Find where the given text appears and provide that cell's center as [x, y] coordinate. 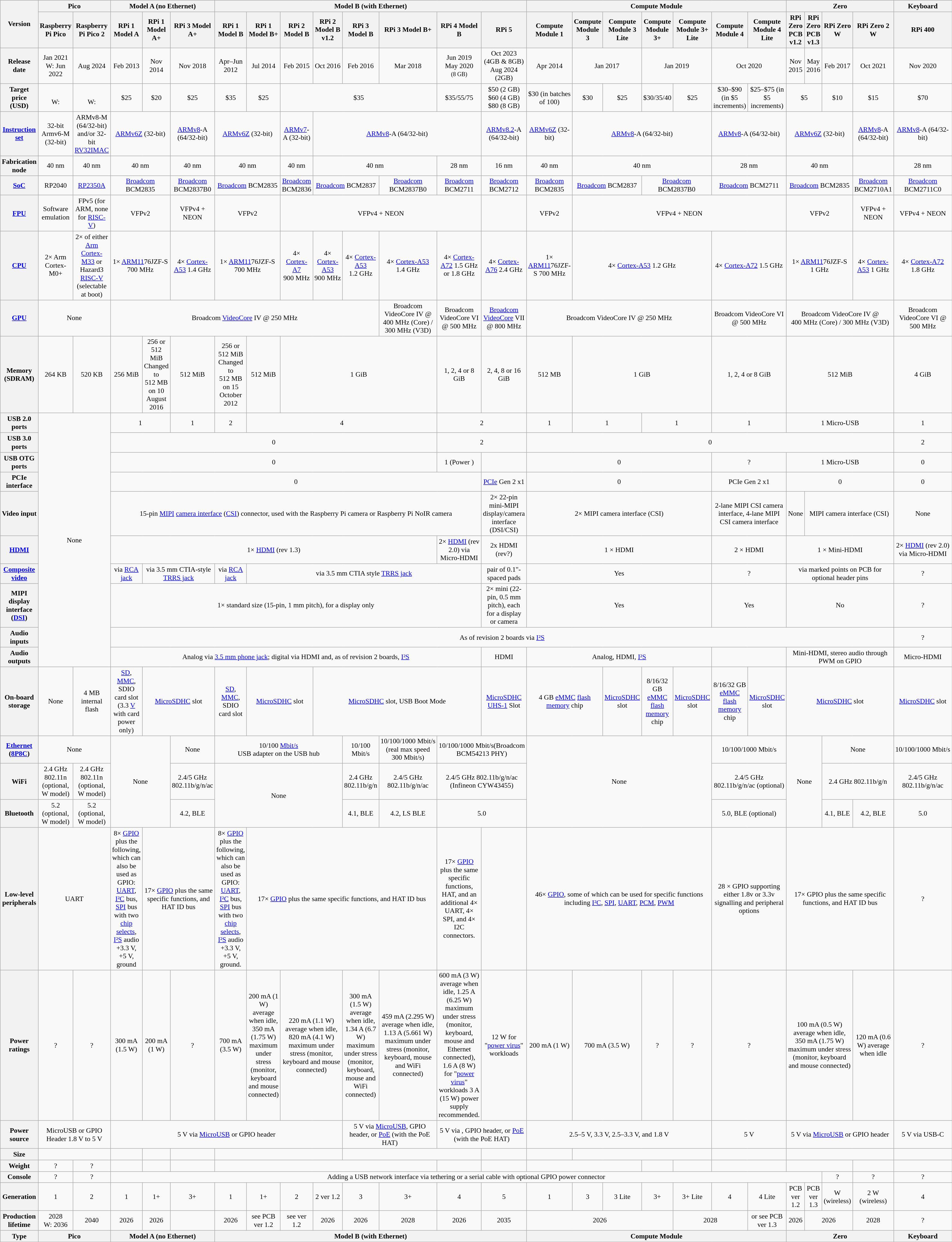
2 ver 1.2 [328, 1197]
2.4/5 GHz 802.11b/g/n/ac (Infineon CYW43455) [482, 782]
Jun 2019May 2020 (8 GB) [459, 66]
2× 22-pin mini-MIPI display/camera interface (DSI/CSI) [504, 514]
32-bit Armv6-M (32-bit) [56, 134]
1× standard size (15-pin, 1 mm pitch), for a display only [296, 605]
4× Cortex-A72 1.5 GHz or 1.8 GHz [459, 266]
100 mA (0.5 W) average when idle, 350 mA (1.75 W) maximum under stress (monitor, keyboard and mouse connected) [820, 1045]
2-lane MIPI CSI camera interface, 4-lane MIPI CSI camera interface [749, 514]
$70 [923, 98]
CPU [19, 266]
RPi 5 [504, 30]
3 Lite [622, 1197]
Jan 2017 [607, 66]
Console [19, 1177]
RPi 1 Model A+ [156, 30]
2.5–5 V, 3.3 V, 2.5–3.3 V, and 1.8 V [619, 1135]
Audio inputs [19, 638]
2 W (wireless) [873, 1197]
2040 [92, 1220]
SoC [19, 185]
2× Arm Cortex-M0+ [56, 266]
4 MB internal flash [92, 701]
1 (Power ) [459, 462]
Target price (USD) [19, 98]
$10 [837, 98]
264 KB [56, 375]
$30–$90 (in $5 increments) [730, 98]
MicroSDHC slot, USB Boot Mode [397, 701]
$30/35/40 [657, 98]
Compute Module 4 Lite [767, 30]
1 × Mini-HDMI [840, 550]
Mar 2018 [408, 66]
UART [75, 899]
Compute Module 4 [730, 30]
Compute Module 3 Lite [622, 30]
May 2016 [813, 66]
Power ratings [19, 1045]
5 V [749, 1135]
Nov 2014 [156, 66]
Feb 2015 [296, 66]
520 KB [92, 375]
300 mA (1.5 W) average when idle, 1.34 A (6.7 W) maximum under stress (monitor, keyboard, mouse and WiFi connected) [360, 1045]
4× Cortex-A72 1.5 GHz [749, 266]
RPi Zero 2 W [873, 30]
Audio outputs [19, 657]
10/100 Mbit/sUSB adapter on the USB hub [279, 749]
8× GPIO plus the following, which can also be used as GPIO: UART, I²C bus, SPI bus with two chip selects, I²S audio +3.3 V, +5 V, ground. [231, 899]
2, 4, 8 or 16 GiB [504, 375]
RPi 2 Model B v1.2 [328, 30]
Apr–Jun 2012 [231, 66]
Broadcom BCM2836 [296, 185]
Raspberry Pi Pico 2 [92, 30]
2× mini (22-pin, 0.5 mm pitch), each for a display or camera [504, 605]
5 V via USB-C [923, 1135]
RPi 1 Model A [127, 30]
RPi 3 Model A+ [192, 30]
Oct 2021 [873, 66]
RPi Zero PCB v1.3 [813, 30]
Jan 2019 [677, 66]
or see PCB ver 1.3 [767, 1220]
Low-level peripherals [19, 899]
$25–$75 (in $5 increments) [767, 98]
28 × GPIO supporting either 1.8v or 3.3v signalling and peripheral options [749, 899]
RP2350A [92, 185]
$35/55/75 [459, 98]
5.0, BLE (optional) [749, 814]
Ethernet (8P8C) [19, 749]
RPi 3 Model B+ [408, 30]
5 V via MicroUSB, GPIO header, or PoE (with the PoE HAT) [390, 1135]
Micro-HDMI [923, 657]
USB 2.0 ports [19, 423]
Broadcom VideoCore VII @ 800 MHz [504, 318]
16 nm [504, 166]
pair of 0.1"-spaced pads [504, 573]
RPi 400 [923, 30]
see ver 1.2 [296, 1220]
1× HDMI (rev 1.3) [274, 550]
220 mA (1.1 W) average when idle, 820 mA (4.1 W) maximum under stress (monitor, keyboard and mouse connected) [311, 1045]
RPi Zero PCB v1.2 [796, 30]
300 mA (1.5 W) [127, 1045]
USB 3.0 ports [19, 443]
10/100/1000 Mbit/s (real max speed 300 Mbit/s) [408, 749]
$20 [156, 98]
Version [19, 24]
459 mA (2.295 W) average when idle, 1.13 A (5.661 W) maximum under stress (monitor, keyboard, mouse and WiFi connected) [408, 1045]
On-board storage [19, 701]
4× Cortex-A76 2.4 GHz [504, 266]
MIPI camera interface (CSI) [849, 514]
Nov 2020 [923, 66]
$30 (in batches of 100) [549, 98]
46× GPIO, some of which can be used for specific functions including I²C, SPI, UART, PCM, PWM [619, 899]
MIPI display interface (DSI) [19, 605]
FPU [19, 213]
1× ARM1176JZF-S 1 GHz [820, 266]
10/100/1000 Mbit/s(Broadcom BCM54213 PHY) [482, 749]
Broadcom BCM2710A1 [873, 185]
4 GiB [923, 375]
12 W for "power virus" workloads [504, 1045]
PCIe interface [19, 482]
Bluetooth [19, 814]
Fabrication node [19, 166]
Apr 2014 [549, 66]
PCB ver 1.3 [813, 1197]
Feb 2016 [360, 66]
As of revision 2 boards via I²S [502, 638]
$5 [805, 98]
FPv5 (for ARM, none for RISC-V) [92, 213]
Analog via 3.5 mm phone jack; digital via HDMI and, as of revision 2 boards, I²S [296, 657]
2.4/5 GHz 802.11b/g/n/ac (optional) [749, 782]
Memory (SDRAM) [19, 375]
RPi 3 Model B [360, 30]
Compute Module 1 [549, 30]
USB OTG ports [19, 462]
Video input [19, 514]
Broadcom BCM2711C0 [923, 185]
Adding a USB network interface via tethering or a serial cable with optional GPIO power connector [467, 1177]
Analog, HDMI, I²S [619, 657]
10/100 Mbit/s [360, 749]
ARMv8-M (64/32-bit) and/or 32-bit RV32IMAC [92, 134]
GPU [19, 318]
Generation [19, 1197]
4 GB eMMC flash memory chip [565, 701]
2 × HDMI [749, 550]
Compute Module 3+ [657, 30]
$30 [587, 98]
$15 [873, 98]
Broadcom BCM2712 [504, 185]
256 or 512 MiBChanged to 512 MB on 10 August 2016 [156, 375]
RPi 1 Model B+ [263, 30]
Oct 2020 [749, 66]
see PCB ver 1.2 [263, 1220]
17× GPIO plus the same specific functions, HAT, and an additional 4× UART, 4× SPI, and 4× I2C connectors. [459, 899]
256 or 512 MiBChanged to 512 MB on 15 October 2012 [231, 375]
ARMv8.2-A (64/32-bit) [504, 134]
2035 [504, 1220]
Software emulation [56, 213]
Feb 2017 [837, 66]
120 mA (0.6 W) average when idle [873, 1045]
4× Cortex-A53 900 MHz [328, 266]
WiFi [19, 782]
Size [19, 1154]
2× of either Arm Cortex-M33 or Hazard3 RISC-V (selectable at boot) [92, 266]
PCB ver 1.2 [796, 1197]
SD, MMC, SDIO card slot [231, 701]
via marked points on PCB for optional header pins [840, 573]
256 MiB [127, 375]
MicroSDHC UHS-1 Slot [504, 701]
Weight [19, 1166]
3+ Lite [692, 1197]
4× Cortex-A53 1 GHz [873, 266]
2x HDMI (rev?) [504, 550]
RPi 1 Model B [231, 30]
RPi 4 Model B [459, 30]
1 × HDMI [619, 550]
Oct 2023(4GB & 8GB)Aug 2024(2GB) [504, 66]
Composite video [19, 573]
ARMv7-A (32-bit) [296, 134]
Jan 2021W: Jun 2022 [56, 66]
15-pin MIPI camera interface (CSI) connector, used with the Raspberry Pi camera or Raspberry Pi NoIR camera [296, 514]
W (wireless) [837, 1197]
Release date [19, 66]
Jul 2014 [263, 66]
4× Cortex-A7 900 MHz [296, 266]
MicroUSB or GPIO Header 1.8 V to 5 V [75, 1135]
via 3.5 mm CTIA-style TRRS jack [179, 573]
Aug 2024 [92, 66]
via 3.5 mm CTIA style TRRS jack [364, 573]
Feb 2013 [127, 66]
Oct 2016 [328, 66]
$50 (2 GB)$60 (4 GB)$80 (8 GB) [504, 98]
Type [19, 1236]
4× Cortex-A72 1.8 GHz [923, 266]
RPi Zero W [837, 30]
SD, MMC, SDIO card slot (3.3 V with card power only) [127, 701]
2028W: 2036 [56, 1220]
512 MB [549, 375]
No [840, 605]
4 Lite [767, 1197]
Compute Module 3 [587, 30]
Raspberry Pi Pico [56, 30]
4.2, LS BLE [408, 814]
Instruction set [19, 134]
Compute Module 3+ Lite [692, 30]
RP2040 [56, 185]
5 V via , GPIO header, or PoE (with the PoE HAT) [482, 1135]
Production lifetime [19, 1220]
Nov 2015 [796, 66]
200 mA (1 W) average when idle, 350 mA (1.75 W) maximum under stress (monitor, keyboard and mouse connected) [263, 1045]
8× GPIO plus the following, which can also be used as GPIO: UART, I²C bus, SPI bus with two chip selects, I²S audio +3.3 V, +5 V, ground [127, 899]
Power source [19, 1135]
RPi 2 Model B [296, 30]
Nov 2018 [192, 66]
5 [504, 1197]
2× MIPI camera interface (CSI) [619, 514]
Mini-HDMI, stereo audio through PWM on GPIO [840, 657]
